From the cell containing the given text, extract its center point as [X, Y] coordinate. 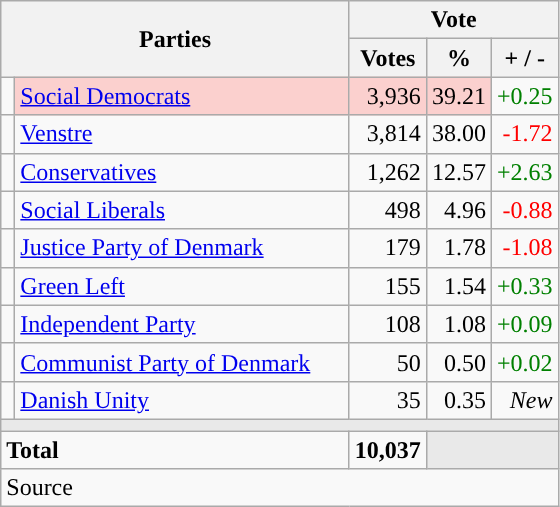
3,814 [388, 134]
38.00 [458, 134]
Votes [388, 58]
Independent Party [182, 324]
Social Democrats [182, 96]
12.57 [458, 172]
-1.08 [524, 248]
Total [176, 449]
Parties [176, 39]
Venstre [182, 134]
-0.88 [524, 210]
% [458, 58]
Vote [454, 20]
Social Liberals [182, 210]
+2.63 [524, 172]
+0.09 [524, 324]
+0.33 [524, 286]
1.78 [458, 248]
1.54 [458, 286]
0.50 [458, 362]
+0.02 [524, 362]
3,936 [388, 96]
498 [388, 210]
35 [388, 400]
Danish Unity [182, 400]
1.08 [458, 324]
Green Left [182, 286]
4.96 [458, 210]
New [524, 400]
1,262 [388, 172]
39.21 [458, 96]
Source [280, 488]
-1.72 [524, 134]
108 [388, 324]
Justice Party of Denmark [182, 248]
Conservatives [182, 172]
0.35 [458, 400]
155 [388, 286]
10,037 [388, 449]
50 [388, 362]
+0.25 [524, 96]
179 [388, 248]
+ / - [524, 58]
Communist Party of Denmark [182, 362]
